From the cell containing the given text, extract its center point as (X, Y) coordinate. 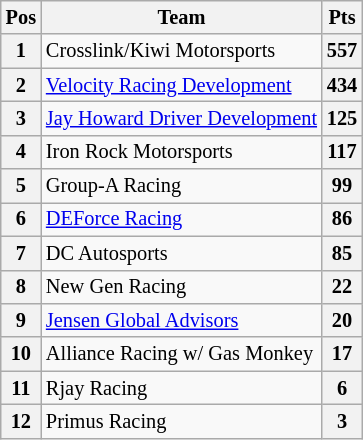
17 (342, 354)
7 (21, 253)
Team (182, 17)
4 (21, 152)
Velocity Racing Development (182, 85)
10 (21, 354)
86 (342, 219)
5 (21, 186)
Pos (21, 17)
1 (21, 51)
Alliance Racing w/ Gas Monkey (182, 354)
557 (342, 51)
Iron Rock Motorsports (182, 152)
20 (342, 320)
DEForce Racing (182, 219)
Jay Howard Driver Development (182, 118)
Group-A Racing (182, 186)
New Gen Racing (182, 287)
Primus Racing (182, 421)
11 (21, 388)
22 (342, 287)
117 (342, 152)
Jensen Global Advisors (182, 320)
12 (21, 421)
DC Autosports (182, 253)
9 (21, 320)
Crosslink/Kiwi Motorsports (182, 51)
125 (342, 118)
85 (342, 253)
2 (21, 85)
Pts (342, 17)
8 (21, 287)
434 (342, 85)
99 (342, 186)
Rjay Racing (182, 388)
